Determine the [X, Y] coordinate at the center of the cell enclosing the given text.  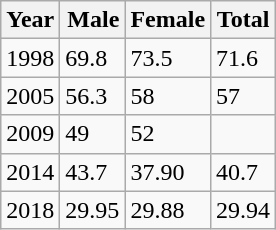
49 [92, 134]
40.7 [244, 172]
71.6 [244, 58]
69.8 [92, 58]
Male [92, 20]
Total [244, 20]
1998 [30, 58]
58 [168, 96]
29.88 [168, 210]
Female [168, 20]
2009 [30, 134]
2005 [30, 96]
73.5 [168, 58]
2014 [30, 172]
2018 [30, 210]
29.94 [244, 210]
57 [244, 96]
43.7 [92, 172]
37.90 [168, 172]
Year [30, 20]
56.3 [92, 96]
52 [168, 134]
29.95 [92, 210]
